Provide the [X, Y] coordinate of the cell's center where the given text is located.  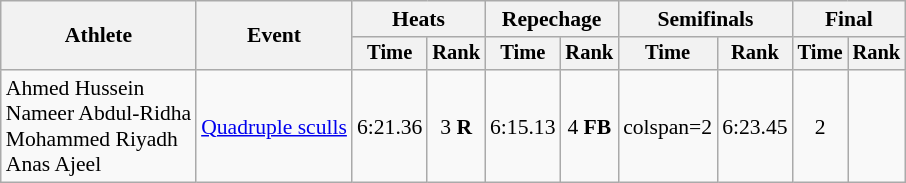
Event [274, 36]
3 R [456, 126]
6:23.45 [754, 126]
colspan=2 [668, 126]
Repechage [552, 19]
Heats [418, 19]
Athlete [98, 36]
6:21.36 [390, 126]
2 [820, 126]
Ahmed HusseinNameer Abdul-RidhaMohammed RiyadhAnas Ajeel [98, 126]
Final [849, 19]
Semifinals [706, 19]
6:15.13 [522, 126]
Quadruple sculls [274, 126]
4 FB [590, 126]
